Return the (x, y) coordinate for the center point of the cell that contains the specified text.  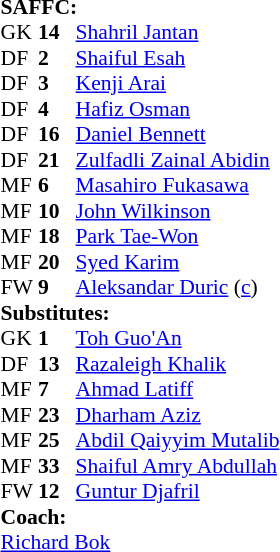
Park Tae-Won (178, 237)
Dharham Aziz (178, 415)
33 (57, 466)
14 (57, 33)
13 (57, 364)
Hafiz Osman (178, 109)
23 (57, 415)
7 (57, 389)
6 (57, 185)
Razaleigh Khalik (178, 364)
Coach: (140, 517)
Syed Karim (178, 262)
20 (57, 262)
Shahril Jantan (178, 33)
9 (57, 287)
18 (57, 237)
2 (57, 58)
25 (57, 441)
12 (57, 491)
Shaiful Esah (178, 58)
Abdil Qaiyyim Mutalib (178, 441)
10 (57, 211)
16 (57, 135)
John Wilkinson (178, 211)
21 (57, 160)
Daniel Bennett (178, 135)
1 (57, 339)
Aleksandar Duric (c) (178, 287)
Ahmad Latiff (178, 389)
Kenji Arai (178, 83)
Toh Guo'An (178, 339)
4 (57, 109)
Zulfadli Zainal Abidin (178, 160)
3 (57, 83)
Masahiro Fukasawa (178, 185)
Guntur Djafril (178, 491)
Shaiful Amry Abdullah (178, 466)
Substitutes: (140, 313)
